Return (X, Y) of the center of cell containing provided text 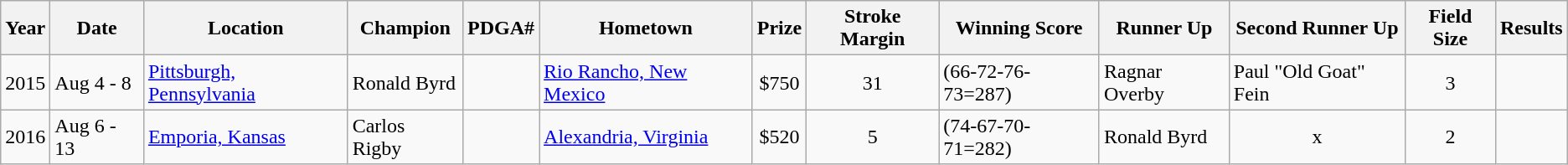
5 (873, 137)
Paul "Old Goat" Fein (1317, 82)
Year (25, 28)
Carlos Rigby (405, 137)
2016 (25, 137)
x (1317, 137)
Date (97, 28)
Ragnar Overby (1164, 82)
3 (1450, 82)
Pittsburgh, Pennsylvania (245, 82)
Aug 6 - 13 (97, 137)
31 (873, 82)
Winning Score (1019, 28)
2 (1450, 137)
$520 (779, 137)
Prize (779, 28)
Rio Rancho, New Mexico (647, 82)
Aug 4 - 8 (97, 82)
Alexandria, Virginia (647, 137)
(66-72-76-73=287) (1019, 82)
Stroke Margin (873, 28)
Runner Up (1164, 28)
2015 (25, 82)
Second Runner Up (1317, 28)
Location (245, 28)
Emporia, Kansas (245, 137)
Results (1531, 28)
$750 (779, 82)
Hometown (647, 28)
Field Size (1450, 28)
Champion (405, 28)
PDGA# (501, 28)
(74-67-70-71=282) (1019, 137)
